Return (X, Y) of the center of cell containing provided text 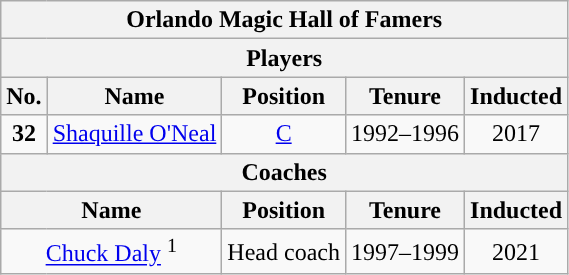
C (284, 134)
No. (24, 96)
1992–1996 (404, 134)
Players (284, 58)
1997–1999 (404, 252)
2017 (516, 134)
Head coach (284, 252)
Chuck Daly 1 (112, 252)
Coaches (284, 172)
Shaquille O'Neal (134, 134)
Orlando Magic Hall of Famers (284, 20)
2021 (516, 252)
32 (24, 134)
